Pinpoint the cell where the given text exists, returning its (X, Y) midpoint coordinate. 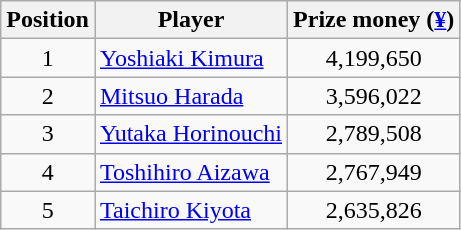
2,635,826 (374, 210)
2,789,508 (374, 134)
2 (48, 96)
Prize money (¥) (374, 20)
1 (48, 58)
Taichiro Kiyota (190, 210)
Yutaka Horinouchi (190, 134)
Player (190, 20)
3,596,022 (374, 96)
4,199,650 (374, 58)
Yoshiaki Kimura (190, 58)
4 (48, 172)
3 (48, 134)
2,767,949 (374, 172)
5 (48, 210)
Mitsuo Harada (190, 96)
Position (48, 20)
Toshihiro Aizawa (190, 172)
